For the text-containing cell, return its midpoint in [x, y] coordinate format. 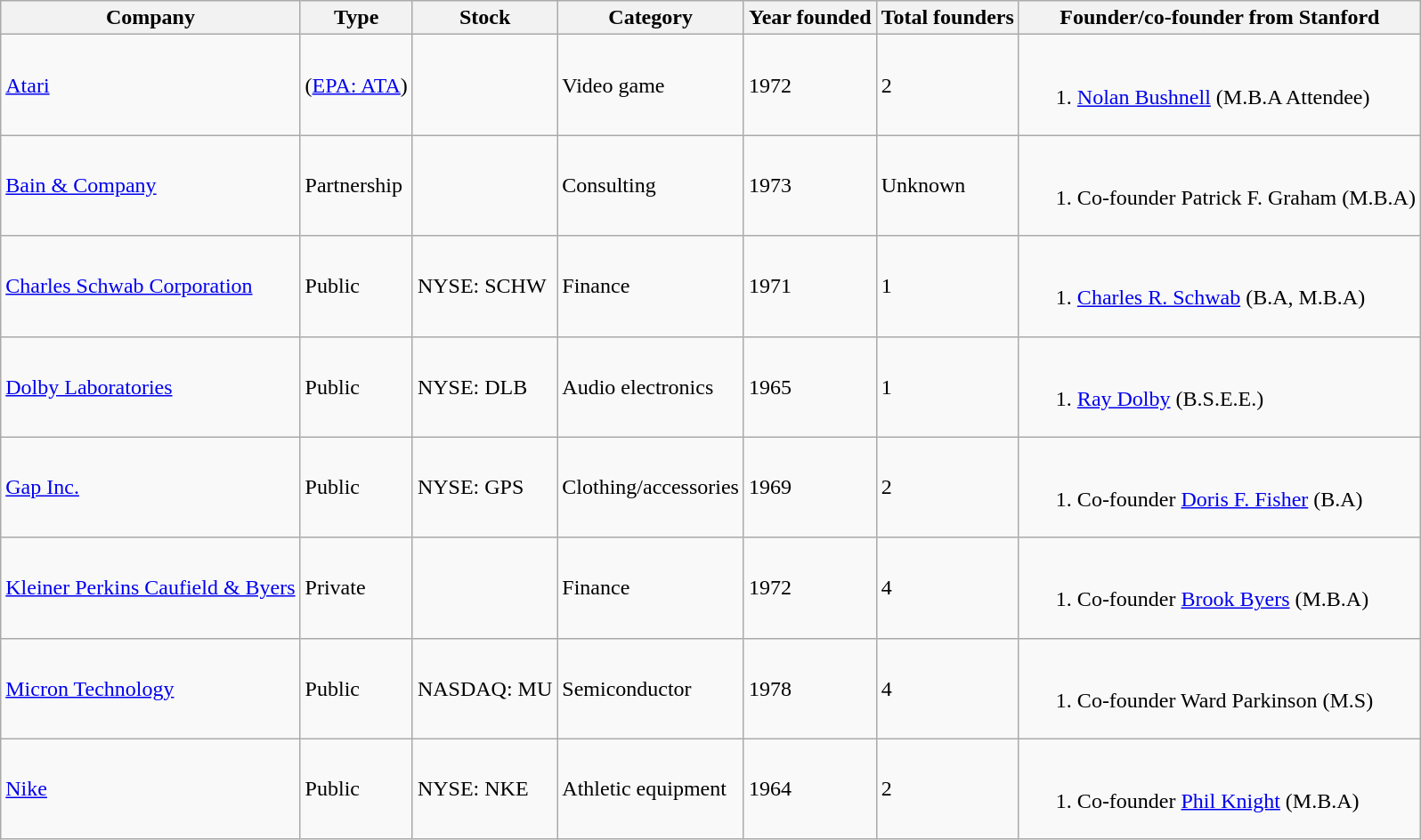
Video game [651, 85]
1978 [810, 689]
Total founders [947, 18]
1964 [810, 788]
NYSE: SCHW [484, 287]
NYSE: GPS [484, 488]
NASDAQ: MU [484, 689]
Year founded [810, 18]
Category [651, 18]
Athletic equipment [651, 788]
1973 [810, 185]
Partnership [356, 185]
Kleiner Perkins Caufield & Byers [150, 587]
Company [150, 18]
Bain & Company [150, 185]
Co-founder Brook Byers (M.B.A) [1220, 587]
Semiconductor [651, 689]
Audio electronics [651, 386]
1971 [810, 287]
Charles Schwab Corporation [150, 287]
Type [356, 18]
Co-founder Phil Knight (M.B.A) [1220, 788]
Private [356, 587]
1965 [810, 386]
Ray Dolby (B.S.E.E.) [1220, 386]
Stock [484, 18]
Co-founder Ward Parkinson (M.S) [1220, 689]
Clothing/accessories [651, 488]
Micron Technology [150, 689]
Consulting [651, 185]
Co-founder Patrick F. Graham (M.B.A) [1220, 185]
NYSE: NKE [484, 788]
Gap Inc. [150, 488]
Nike [150, 788]
Nolan Bushnell (M.B.A Attendee) [1220, 85]
Co-founder Doris F. Fisher (B.A) [1220, 488]
Founder/co-founder from Stanford [1220, 18]
1969 [810, 488]
(EPA: ATA) [356, 85]
Charles R. Schwab (B.A, M.B.A) [1220, 287]
Unknown [947, 185]
Dolby Laboratories [150, 386]
Atari [150, 85]
NYSE: DLB [484, 386]
